Provide the [x, y] coordinate of the cell's center where the given text is located.  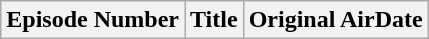
Title [214, 20]
Episode Number [93, 20]
Original AirDate [336, 20]
